Provide the [x, y] coordinate of the cell's center where the given text is located.  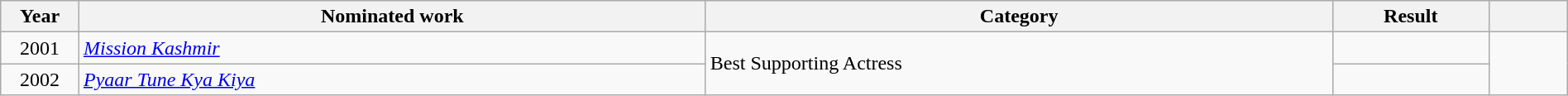
Mission Kashmir [392, 48]
2002 [40, 79]
Pyaar Tune Kya Kiya [392, 79]
2001 [40, 48]
Best Supporting Actress [1019, 64]
Category [1019, 17]
Year [40, 17]
Result [1411, 17]
Nominated work [392, 17]
